Locate the cell with the specified text and output its [X, Y] center coordinate. 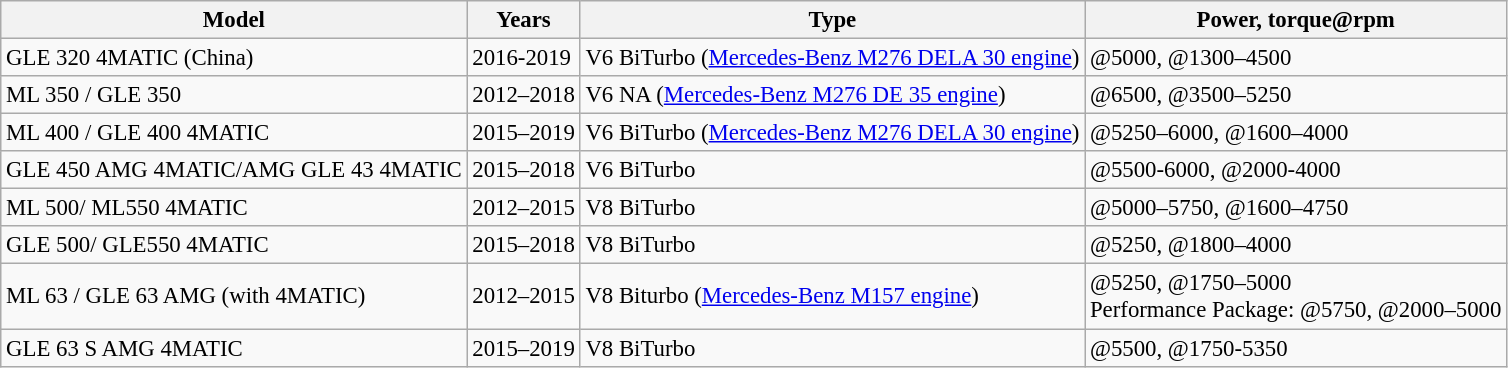
V8 Biturbo (Mercedes-Benz M157 engine) [832, 296]
@5000–5750, @1600–4750 [1296, 208]
ML 350 / GLE 350 [234, 95]
Type [832, 20]
V6 NA (Mercedes-Benz M276 DE 35 engine) [832, 95]
ML 500/ ML550 4MATIC [234, 208]
Power, torque@rpm [1296, 20]
@5250, @1750–5000Performance Package: @5750, @2000–5000 [1296, 296]
GLE 320 4MATIC (China) [234, 58]
@5000, @1300–4500 [1296, 58]
V6 BiTurbo [832, 170]
GLE 500/ GLE550 4MATIC [234, 245]
GLE 450 AMG 4MATIC/AMG GLE 43 4MATIC [234, 170]
ML 400 / GLE 400 4MATIC [234, 133]
Model [234, 20]
GLE 63 S AMG 4MATIC [234, 348]
Years [524, 20]
@5250–6000, @1600–4000 [1296, 133]
2012–2018 [524, 95]
@5500, @1750-5350 [1296, 348]
@5250, @1800–4000 [1296, 245]
@6500, @3500–5250 [1296, 95]
ML 63 / GLE 63 AMG (with 4MATIC) [234, 296]
@5500-6000, @2000-4000 [1296, 170]
2016-2019 [524, 58]
